Find where the given text appears and provide that cell's center as [x, y] coordinate. 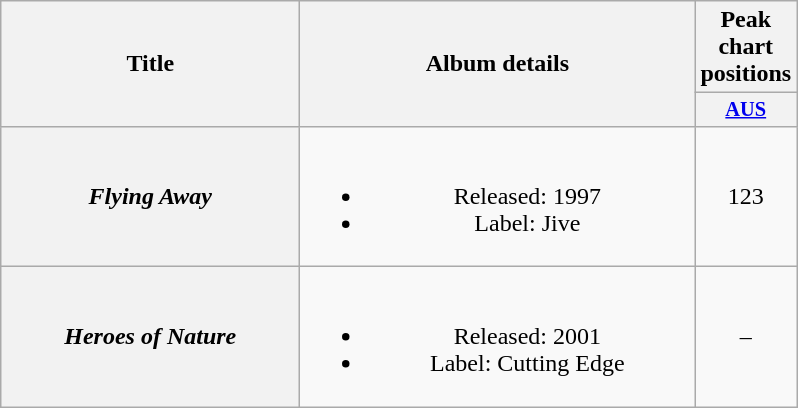
AUS [746, 110]
– [746, 337]
123 [746, 196]
Album details [498, 64]
Peak chartpositions [746, 47]
Heroes of Nature [150, 337]
Flying Away [150, 196]
Released: 1997Label: Jive [498, 196]
Released: 2001Label: Cutting Edge [498, 337]
Title [150, 64]
